Pinpoint the cell where the given text exists, returning its (x, y) midpoint coordinate. 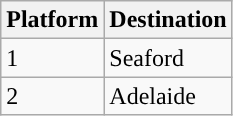
Seaford (168, 58)
2 (52, 96)
Destination (168, 20)
Adelaide (168, 96)
Platform (52, 20)
1 (52, 58)
